Extract the (X, Y) coordinate from the center of the cell holding the provided text.  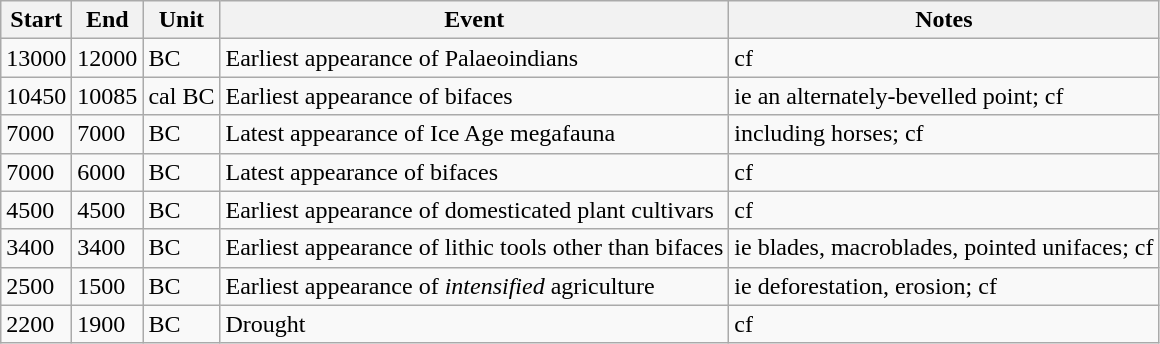
Earliest appearance of domesticated plant cultivars (474, 210)
Notes (944, 20)
including horses; cf (944, 134)
Event (474, 20)
Start (36, 20)
Earliest appearance of lithic tools other than bifaces (474, 248)
13000 (36, 58)
Latest appearance of Ice Age megafauna (474, 134)
2200 (36, 324)
Unit (182, 20)
Earliest appearance of intensified agriculture (474, 286)
ie blades, macroblades, pointed unifaces; cf (944, 248)
Drought (474, 324)
10450 (36, 96)
1900 (108, 324)
Earliest appearance of Palaeoindians (474, 58)
Earliest appearance of bifaces (474, 96)
10085 (108, 96)
2500 (36, 286)
End (108, 20)
12000 (108, 58)
1500 (108, 286)
Latest appearance of bifaces (474, 172)
ie deforestation, erosion; cf (944, 286)
6000 (108, 172)
cal BC (182, 96)
ie an alternately-bevelled point; cf (944, 96)
